Scan for the cell matching the given text and deliver its [X, Y] coordinate at center. 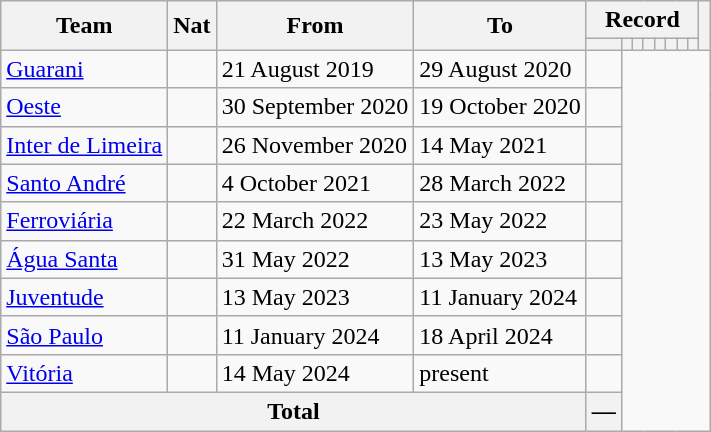
29 August 2020 [500, 69]
31 May 2022 [315, 259]
21 August 2019 [315, 69]
From [315, 26]
Record [642, 20]
26 November 2020 [315, 145]
Inter de Limeira [84, 145]
Santo André [84, 183]
23 May 2022 [500, 221]
30 September 2020 [315, 107]
Guarani [84, 69]
Vitória [84, 373]
4 October 2021 [315, 183]
14 May 2021 [500, 145]
Nat [192, 26]
18 April 2024 [500, 335]
Oeste [84, 107]
Team [84, 26]
— [604, 411]
To [500, 26]
28 March 2022 [500, 183]
São Paulo [84, 335]
Total [294, 411]
19 October 2020 [500, 107]
Ferroviária [84, 221]
Água Santa [84, 259]
present [500, 373]
22 March 2022 [315, 221]
Juventude [84, 297]
14 May 2024 [315, 373]
